Detect which cell encompasses the target text, then output its (X, Y) center coordinate. 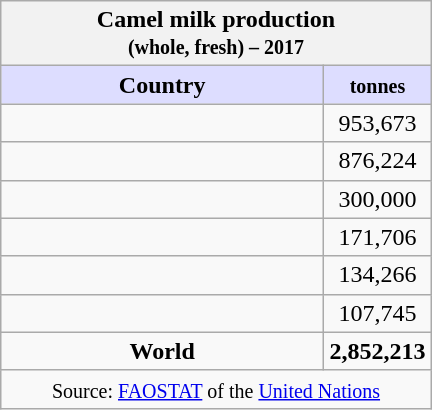
134,266 (378, 275)
World (162, 351)
876,224 (378, 161)
107,745 (378, 313)
tonnes (378, 85)
Country (162, 85)
Camel milk production (whole, fresh) – 2017 (216, 34)
300,000 (378, 199)
Source: FAOSTAT of the United Nations (216, 389)
953,673 (378, 123)
171,706 (378, 237)
2,852,213 (378, 351)
